From the cell containing the given text, extract its center point as (X, Y) coordinate. 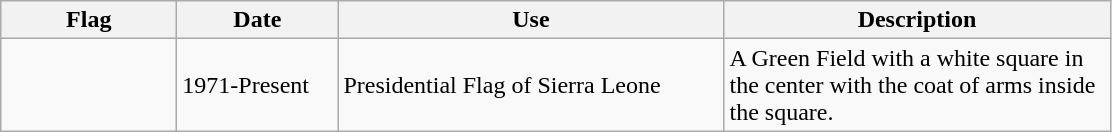
Use (531, 20)
Flag (89, 20)
Date (258, 20)
1971-Present (258, 85)
A Green Field with a white square in the center with the coat of arms inside the square. (917, 85)
Presidential Flag of Sierra Leone (531, 85)
Description (917, 20)
